Output the [X, Y] coordinate of the center of the cell containing the given text.  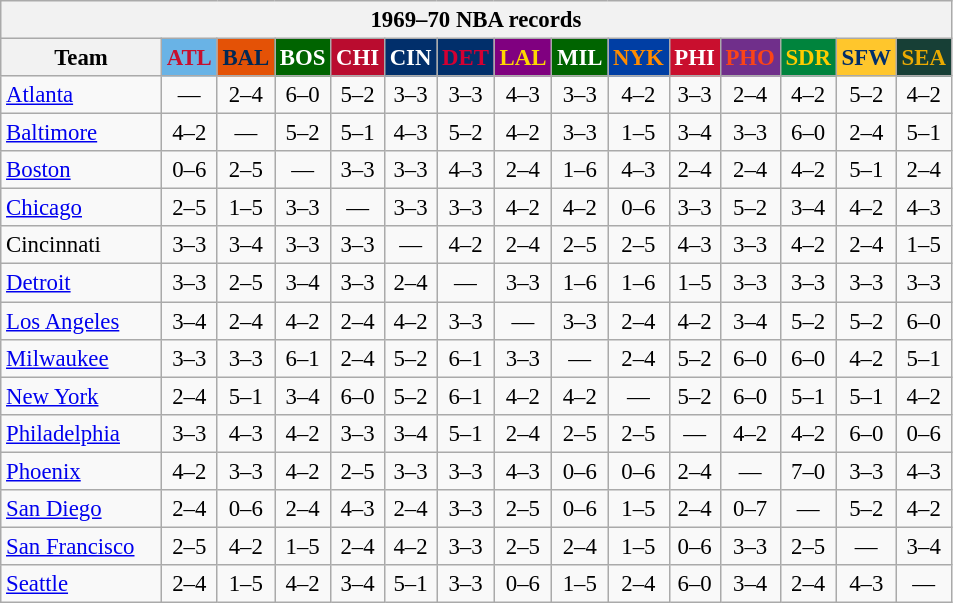
LAL [522, 58]
Cincinnati [82, 245]
BOS [303, 58]
ATL [189, 58]
DET [466, 58]
Baltimore [82, 133]
Phoenix [82, 471]
San Diego [82, 509]
PHI [694, 58]
PHO [750, 58]
SDR [808, 58]
Team [82, 58]
Seattle [82, 584]
Detroit [82, 283]
BAL [246, 58]
Philadelphia [82, 433]
7–0 [808, 471]
MIL [580, 58]
NYK [638, 58]
San Francisco [82, 546]
New York [82, 396]
0–7 [750, 509]
CIN [410, 58]
SFW [866, 58]
Atlanta [82, 95]
Chicago [82, 208]
Los Angeles [82, 321]
Milwaukee [82, 358]
1969–70 NBA records [476, 20]
Boston [82, 170]
SEA [924, 58]
CHI [358, 58]
